From the cell containing the given text, extract its center point as [X, Y] coordinate. 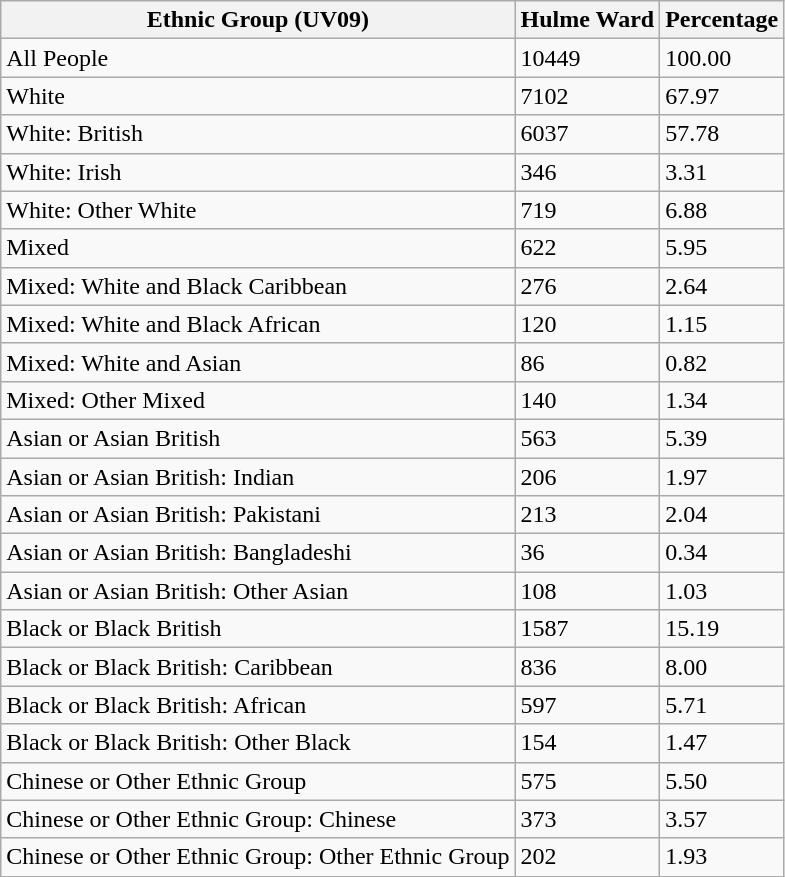
0.82 [722, 362]
1.97 [722, 477]
Percentage [722, 20]
Black or Black British: African [258, 705]
1.03 [722, 591]
276 [588, 286]
White: Irish [258, 172]
67.97 [722, 96]
213 [588, 515]
Black or Black British [258, 629]
All People [258, 58]
3.57 [722, 819]
120 [588, 324]
Chinese or Other Ethnic Group [258, 781]
Mixed: White and Black Caribbean [258, 286]
Asian or Asian British: Indian [258, 477]
1.47 [722, 743]
Black or Black British: Other Black [258, 743]
57.78 [722, 134]
White [258, 96]
36 [588, 553]
Asian or Asian British: Pakistani [258, 515]
Chinese or Other Ethnic Group: Other Ethnic Group [258, 857]
7102 [588, 96]
Mixed: White and Asian [258, 362]
622 [588, 248]
108 [588, 591]
Mixed: Other Mixed [258, 400]
5.95 [722, 248]
206 [588, 477]
Hulme Ward [588, 20]
2.64 [722, 286]
15.19 [722, 629]
Mixed: White and Black African [258, 324]
373 [588, 819]
10449 [588, 58]
5.50 [722, 781]
White: British [258, 134]
Asian or Asian British: Other Asian [258, 591]
1587 [588, 629]
1.34 [722, 400]
0.34 [722, 553]
2.04 [722, 515]
597 [588, 705]
8.00 [722, 667]
1.15 [722, 324]
6.88 [722, 210]
5.39 [722, 438]
1.93 [722, 857]
563 [588, 438]
Ethnic Group (UV09) [258, 20]
575 [588, 781]
202 [588, 857]
154 [588, 743]
346 [588, 172]
White: Other White [258, 210]
5.71 [722, 705]
Black or Black British: Caribbean [258, 667]
Asian or Asian British [258, 438]
719 [588, 210]
86 [588, 362]
836 [588, 667]
6037 [588, 134]
100.00 [722, 58]
Chinese or Other Ethnic Group: Chinese [258, 819]
Mixed [258, 248]
140 [588, 400]
Asian or Asian British: Bangladeshi [258, 553]
3.31 [722, 172]
